From the cell containing the given text, extract its center point as [X, Y] coordinate. 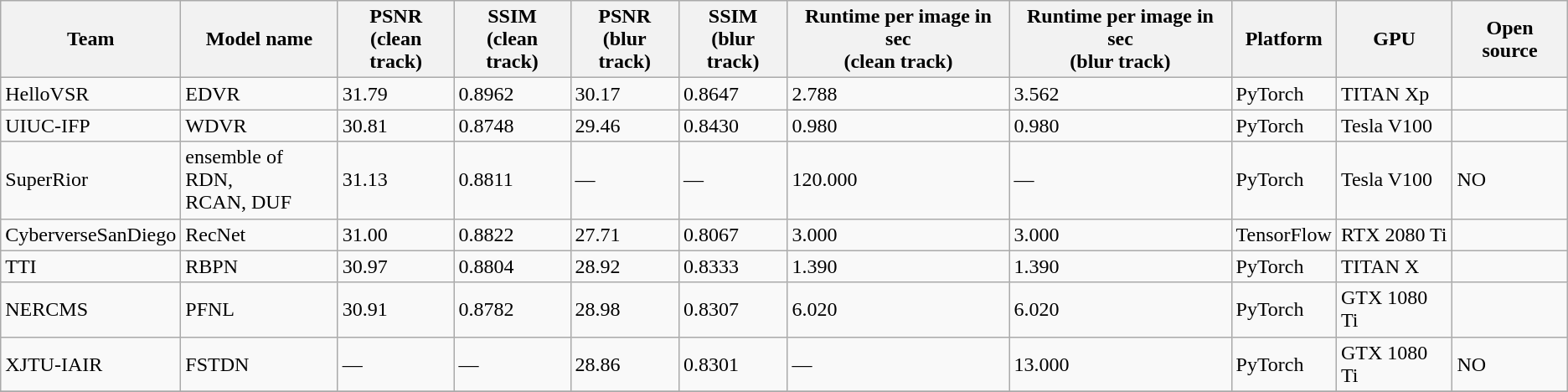
27.71 [625, 235]
Runtime per image in sec (blur track) [1121, 39]
WDVR [260, 126]
13.000 [1121, 364]
2.788 [898, 94]
0.8430 [732, 126]
TITAN Xp [1394, 94]
SSIM (clean track) [513, 39]
TensorFlow [1283, 235]
EDVR [260, 94]
HelloVSR [90, 94]
Open source [1509, 39]
28.98 [625, 310]
RecNet [260, 235]
Model name [260, 39]
NERCMS [90, 310]
RBPN [260, 266]
RTX 2080 Ti [1394, 235]
GPU [1394, 39]
XJTU-IAIR [90, 364]
PSNR (blur track) [625, 39]
28.86 [625, 364]
0.8782 [513, 310]
0.8301 [732, 364]
0.8962 [513, 94]
0.8822 [513, 235]
120.000 [898, 180]
Platform [1283, 39]
SSIM (blur track) [732, 39]
0.8307 [732, 310]
0.8811 [513, 180]
PSNR (clean track) [395, 39]
PFNL [260, 310]
SuperRior [90, 180]
Runtime per image in sec (clean track) [898, 39]
UIUC-IFP [90, 126]
Team [90, 39]
0.8333 [732, 266]
0.8804 [513, 266]
31.13 [395, 180]
3.562 [1121, 94]
31.00 [395, 235]
ensemble of RDN, RCAN, DUF [260, 180]
30.81 [395, 126]
TTI [90, 266]
0.8647 [732, 94]
30.97 [395, 266]
TITAN X [1394, 266]
31.79 [395, 94]
0.8748 [513, 126]
0.8067 [732, 235]
30.91 [395, 310]
29.46 [625, 126]
CyberverseSanDiego [90, 235]
FSTDN [260, 364]
28.92 [625, 266]
30.17 [625, 94]
